Identify which cell holds the provided text, then report its (x, y) central coordinate. 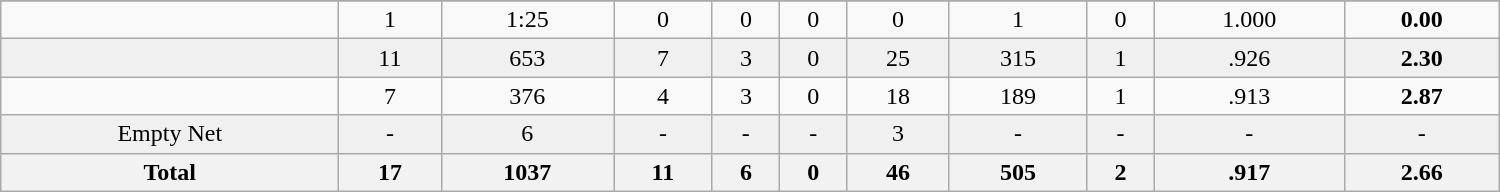
25 (898, 58)
Empty Net (170, 134)
2 (1120, 172)
653 (527, 58)
1.000 (1249, 20)
189 (1018, 96)
.917 (1249, 172)
505 (1018, 172)
17 (390, 172)
46 (898, 172)
376 (527, 96)
1:25 (527, 20)
2.30 (1422, 58)
2.87 (1422, 96)
4 (664, 96)
18 (898, 96)
.913 (1249, 96)
2.66 (1422, 172)
Total (170, 172)
315 (1018, 58)
0.00 (1422, 20)
.926 (1249, 58)
1037 (527, 172)
